Return the [X, Y] coordinate for the center point of the cell that contains the specified text.  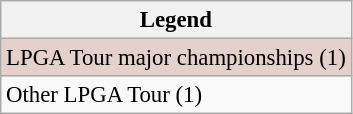
Legend [176, 20]
LPGA Tour major championships (1) [176, 58]
Other LPGA Tour (1) [176, 95]
